Search for the cell housing the specified text and yield its (X, Y) center coordinate. 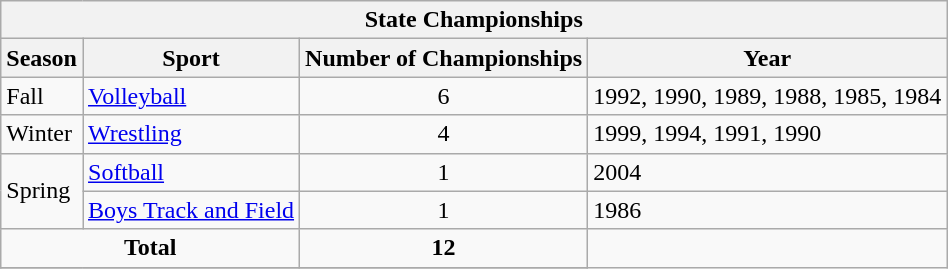
Spring (42, 191)
State Championships (474, 20)
Total (150, 248)
Wrestling (190, 134)
Sport (190, 58)
1986 (768, 210)
Winter (42, 134)
Season (42, 58)
Boys Track and Field (190, 210)
1999, 1994, 1991, 1990 (768, 134)
Volleyball (190, 96)
2004 (768, 172)
6 (444, 96)
Softball (190, 172)
Number of Championships (444, 58)
Fall (42, 96)
Year (768, 58)
4 (444, 134)
12 (444, 248)
1992, 1990, 1989, 1988, 1985, 1984 (768, 96)
